From the cell containing the given text, extract its center point as [x, y] coordinate. 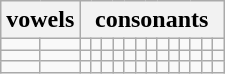
consonants [152, 20]
vowels [40, 20]
